Capture the cell that displays the provided text and extract its (X, Y) central coordinate. 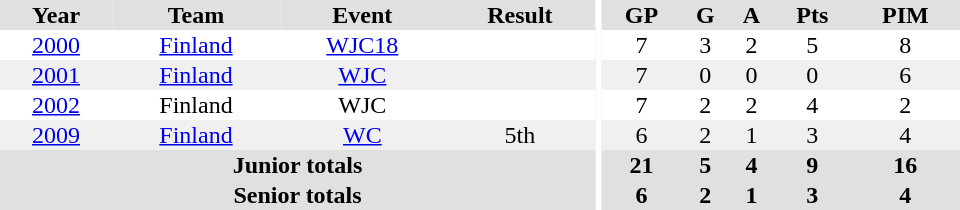
Event (362, 15)
9 (812, 165)
A (752, 15)
Result (520, 15)
WC (362, 135)
WJC18 (362, 45)
2000 (56, 45)
Team (196, 15)
Junior totals (298, 165)
2009 (56, 135)
Pts (812, 15)
Year (56, 15)
16 (906, 165)
G (705, 15)
5th (520, 135)
GP (642, 15)
8 (906, 45)
2002 (56, 105)
21 (642, 165)
2001 (56, 75)
Senior totals (298, 195)
PIM (906, 15)
